Return the (X, Y) coordinate for the center point of the cell that contains the specified text.  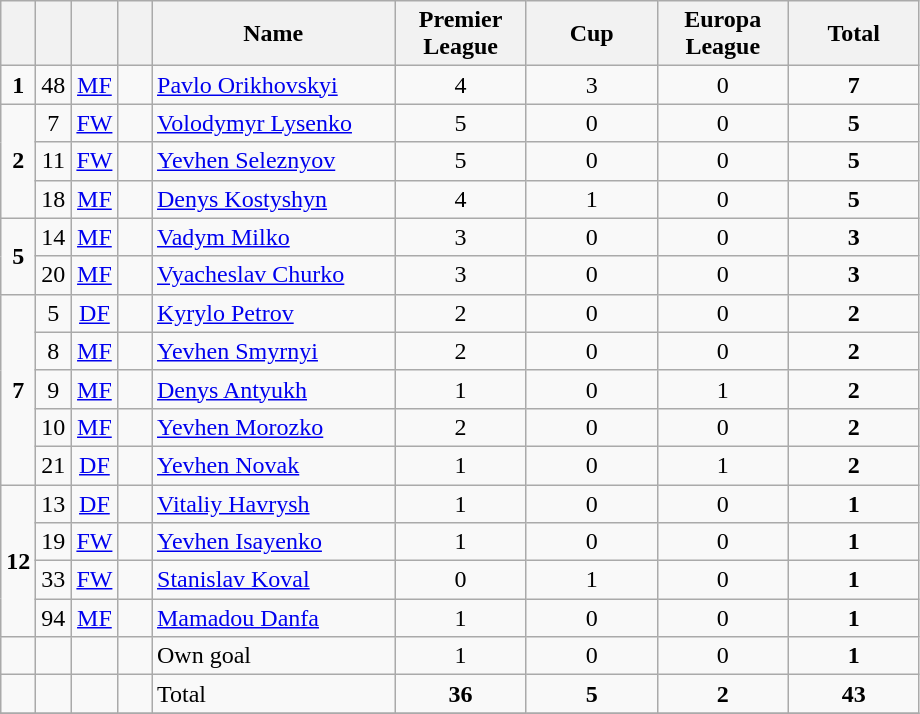
Europa League (722, 34)
Denys Antyukh (274, 389)
33 (54, 580)
21 (54, 465)
36 (460, 694)
Yevhen Isayenko (274, 542)
Name (274, 34)
20 (54, 275)
Vadym Milko (274, 237)
Yevhen Seleznyov (274, 161)
10 (54, 427)
94 (54, 618)
Pavlo Orikhovskyi (274, 85)
Yevhen Novak (274, 465)
Stanislav Koval (274, 580)
9 (54, 389)
Premier League (460, 34)
14 (54, 237)
19 (54, 542)
Cup (592, 34)
Volodymyr Lysenko (274, 123)
18 (54, 199)
Yevhen Morozko (274, 427)
Yevhen Smyrnyi (274, 351)
12 (18, 560)
13 (54, 503)
43 (854, 694)
Own goal (274, 656)
Mamadou Danfa (274, 618)
Vitaliy Havrysh (274, 503)
Vyacheslav Churko (274, 275)
Denys Kostyshyn (274, 199)
Kyrylo Petrov (274, 313)
8 (54, 351)
11 (54, 161)
48 (54, 85)
